Output the (X, Y) coordinate of the center of the cell containing the given text.  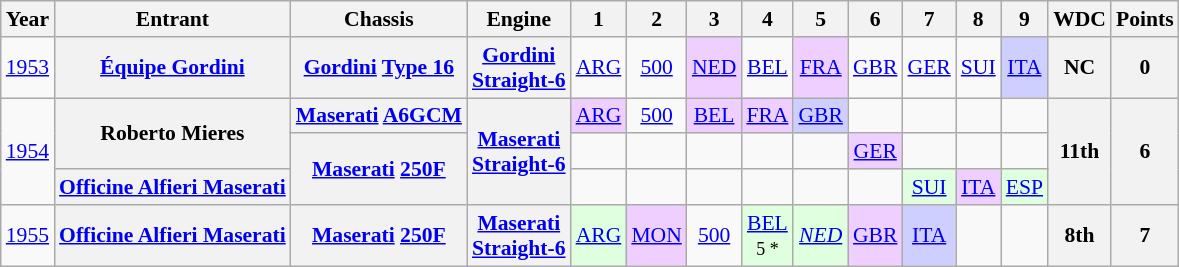
Maserati A6GCM (379, 116)
1955 (28, 236)
1953 (28, 68)
Équipe Gordini (172, 68)
NC (1080, 68)
Chassis (379, 19)
WDC (1080, 19)
2 (656, 19)
GordiniStraight-6 (519, 68)
Points (1145, 19)
Roberto Mieres (172, 134)
1 (599, 19)
Year (28, 19)
ESP (1024, 187)
9 (1024, 19)
8 (978, 19)
11th (1080, 152)
Gordini Type 16 (379, 68)
4 (767, 19)
MON (656, 236)
5 (820, 19)
Engine (519, 19)
0 (1145, 68)
1954 (28, 152)
8th (1080, 236)
3 (714, 19)
BEL5 * (767, 236)
Entrant (172, 19)
